Locate the cell with the specified text and output its [X, Y] center coordinate. 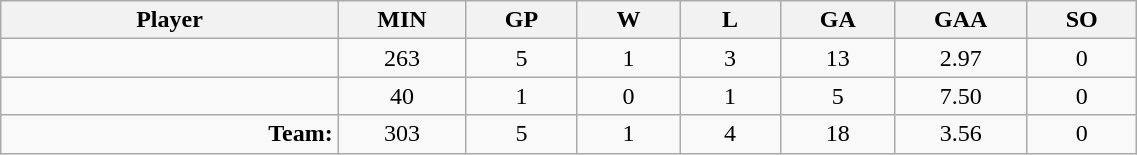
263 [402, 58]
Team: [170, 134]
GA [838, 20]
3.56 [961, 134]
GAA [961, 20]
MIN [402, 20]
303 [402, 134]
13 [838, 58]
L [730, 20]
3 [730, 58]
Player [170, 20]
7.50 [961, 96]
SO [1081, 20]
4 [730, 134]
18 [838, 134]
W [628, 20]
2.97 [961, 58]
GP [522, 20]
40 [402, 96]
